From the cell containing the given text, extract its center point as [X, Y] coordinate. 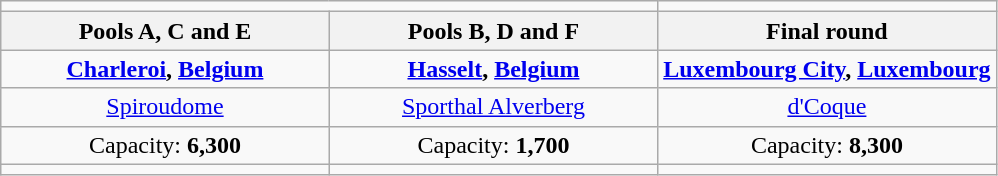
Spiroudome [165, 107]
Final round [827, 31]
Charleroi, Belgium [165, 69]
Capacity: 8,300 [827, 145]
Sporthal Alverberg [493, 107]
Pools A, C and E [165, 31]
Luxembourg City, Luxembourg [827, 69]
Hasselt, Belgium [493, 69]
Pools B, D and F [493, 31]
Capacity: 6,300 [165, 145]
Capacity: 1,700 [493, 145]
d'Coque [827, 107]
